Output the [x, y] coordinate of the center of the cell containing the given text.  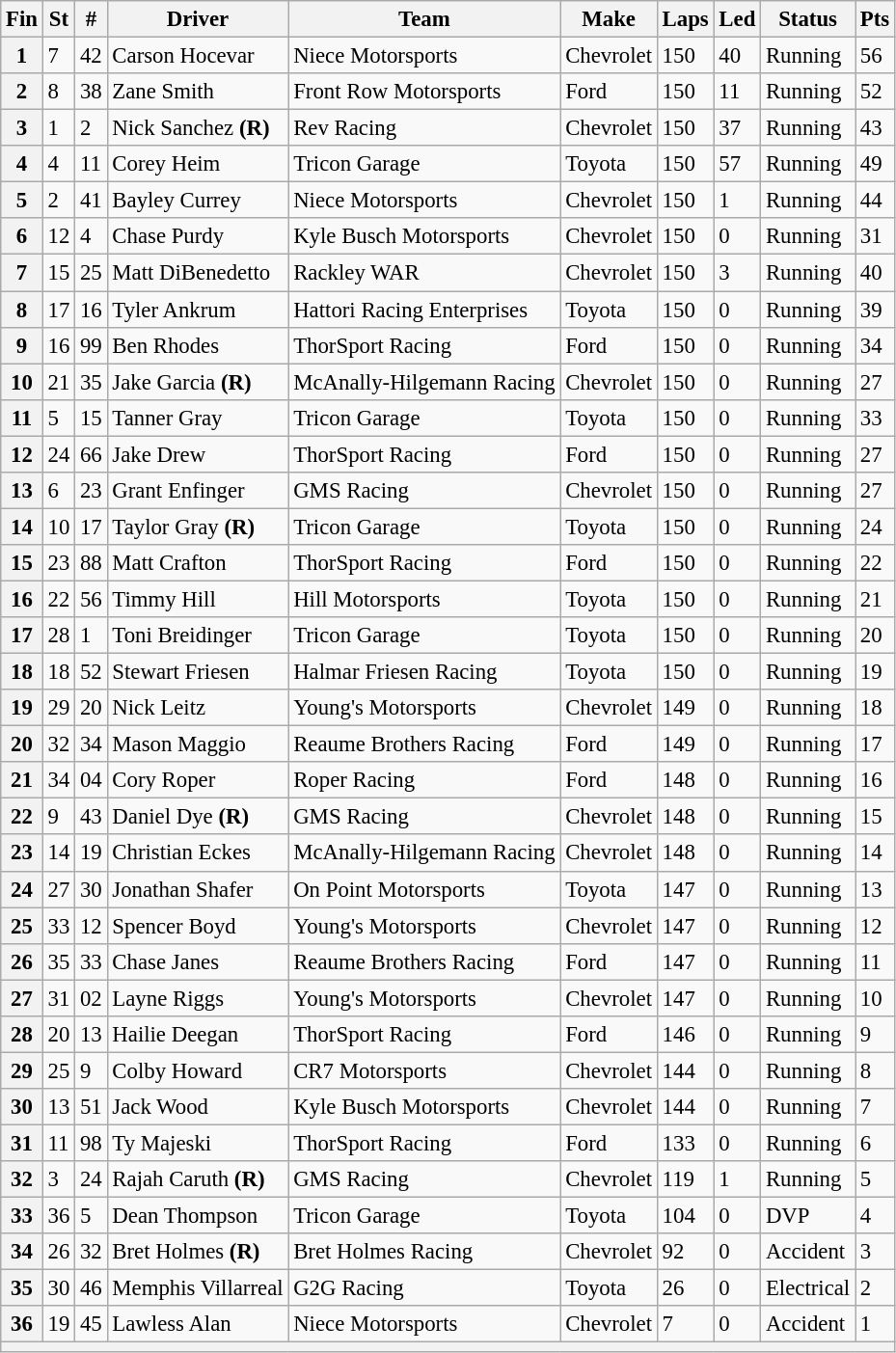
Led [737, 19]
45 [91, 1324]
On Point Motorsports [424, 889]
Halmar Friesen Racing [424, 672]
Matt DiBenedetto [198, 273]
41 [91, 201]
St [58, 19]
Mason Maggio [198, 744]
Lawless Alan [198, 1324]
Bret Holmes (R) [198, 1252]
42 [91, 56]
Toni Breidinger [198, 636]
Make [609, 19]
Stewart Friesen [198, 672]
39 [874, 310]
Team [424, 19]
37 [737, 128]
Nick Leitz [198, 708]
Tanner Gray [198, 418]
Chase Purdy [198, 236]
98 [91, 1143]
Chase Janes [198, 961]
Jack Wood [198, 1107]
Jake Drew [198, 454]
Zane Smith [198, 92]
Ty Majeski [198, 1143]
Spencer Boyd [198, 926]
Bayley Currey [198, 201]
Pts [874, 19]
# [91, 19]
92 [685, 1252]
Christian Eckes [198, 853]
Roper Racing [424, 780]
Electrical [808, 1288]
Hattori Racing Enterprises [424, 310]
133 [685, 1143]
Nick Sanchez (R) [198, 128]
Rackley WAR [424, 273]
Matt Crafton [198, 563]
46 [91, 1288]
Jake Garcia (R) [198, 382]
Tyler Ankrum [198, 310]
Dean Thompson [198, 1216]
51 [91, 1107]
CR7 Motorsports [424, 1070]
66 [91, 454]
Rev Racing [424, 128]
Status [808, 19]
Laps [685, 19]
Carson Hocevar [198, 56]
Ben Rhodes [198, 345]
44 [874, 201]
Timmy Hill [198, 599]
G2G Racing [424, 1288]
88 [91, 563]
Taylor Gray (R) [198, 527]
99 [91, 345]
49 [874, 164]
Rajah Caruth (R) [198, 1179]
Memphis Villarreal [198, 1288]
DVP [808, 1216]
Front Row Motorsports [424, 92]
02 [91, 998]
146 [685, 1035]
Corey Heim [198, 164]
Fin [22, 19]
Layne Riggs [198, 998]
04 [91, 780]
Colby Howard [198, 1070]
Daniel Dye (R) [198, 817]
104 [685, 1216]
Hailie Deegan [198, 1035]
Hill Motorsports [424, 599]
38 [91, 92]
57 [737, 164]
Bret Holmes Racing [424, 1252]
119 [685, 1179]
Jonathan Shafer [198, 889]
Cory Roper [198, 780]
Grant Enfinger [198, 491]
Driver [198, 19]
